Find where the given text appears and provide that cell's center as (X, Y) coordinate. 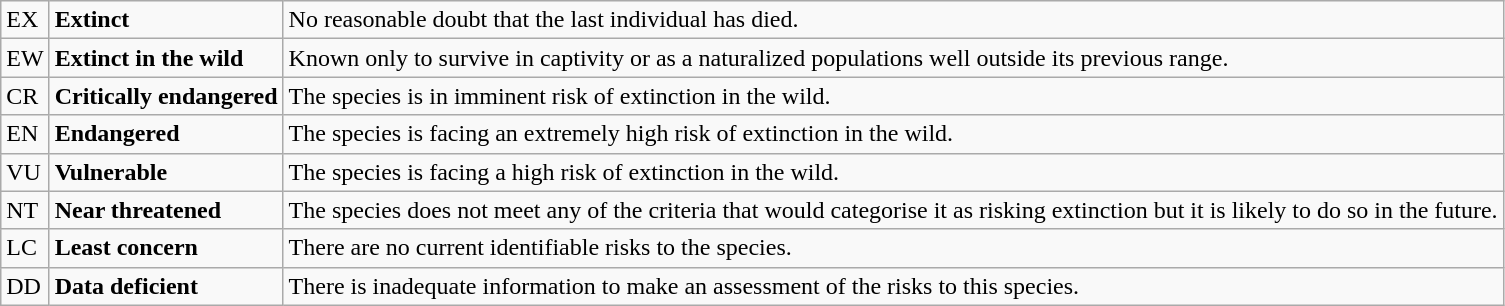
CR (25, 96)
EW (25, 58)
There is inadequate information to make an assessment of the risks to this species. (893, 286)
The species does not meet any of the criteria that would categorise it as risking extinction but it is likely to do so in the future. (893, 210)
DD (25, 286)
EX (25, 20)
Known only to survive in captivity or as a naturalized populations well outside its previous range. (893, 58)
Critically endangered (166, 96)
Least concern (166, 248)
Extinct (166, 20)
NT (25, 210)
EN (25, 134)
No reasonable doubt that the last individual has died. (893, 20)
The species is in imminent risk of extinction in the wild. (893, 96)
Endangered (166, 134)
The species is facing an extremely high risk of extinction in the wild. (893, 134)
Near threatened (166, 210)
The species is facing a high risk of extinction in the wild. (893, 172)
There are no current identifiable risks to the species. (893, 248)
Data deficient (166, 286)
VU (25, 172)
LC (25, 248)
Vulnerable (166, 172)
Extinct in the wild (166, 58)
